Scan for the cell matching the given text and deliver its (X, Y) coordinate at center. 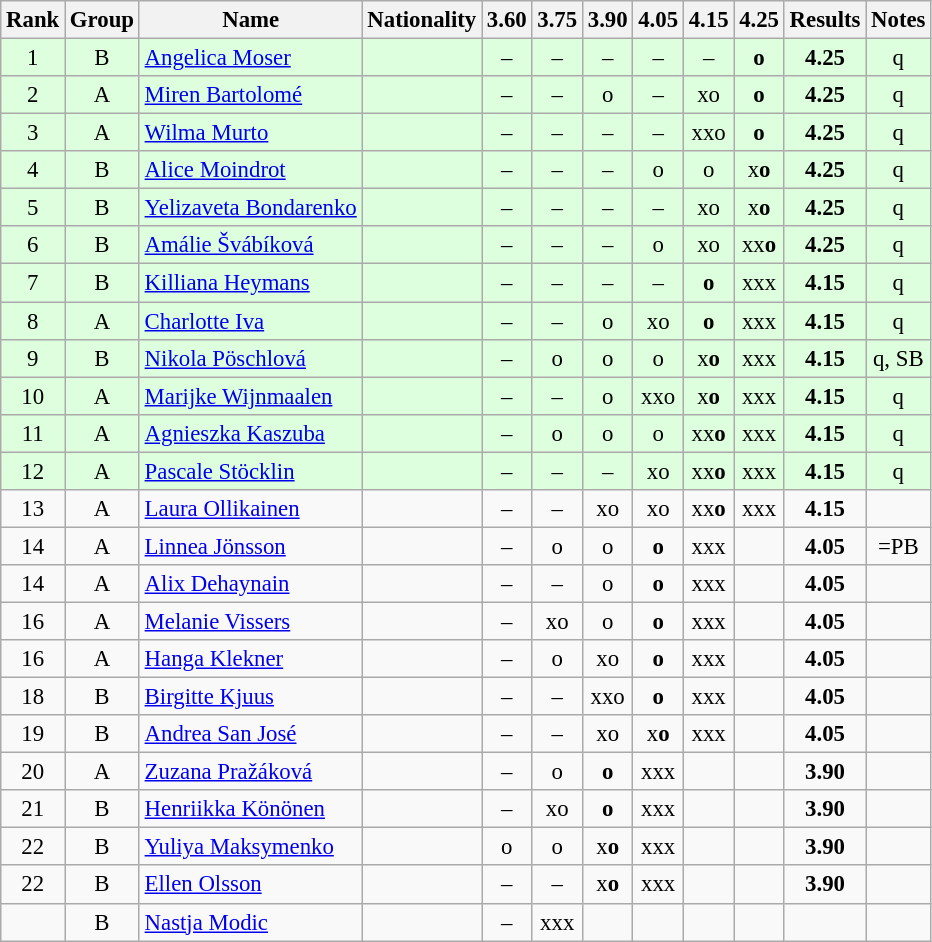
Notes (898, 20)
Birgitte Kjuus (250, 697)
Charlotte Iva (250, 321)
Yuliya Maksymenko (250, 847)
Andrea San José (250, 734)
q, SB (898, 358)
Pascale Stöcklin (250, 471)
3.60 (507, 20)
Alix Dehaynain (250, 584)
Name (250, 20)
Killiana Heymans (250, 283)
10 (33, 396)
Wilma Murto (250, 133)
20 (33, 772)
Zuzana Pražáková (250, 772)
4 (33, 170)
Agnieszka Kaszuba (250, 433)
21 (33, 809)
Rank (33, 20)
Laura Ollikainen (250, 509)
9 (33, 358)
13 (33, 509)
Results (824, 20)
2 (33, 95)
Miren Bartolomé (250, 95)
8 (33, 321)
1 (33, 58)
11 (33, 433)
Group (102, 20)
Nastja Modic (250, 922)
Angelica Moser (250, 58)
Hanga Klekner (250, 659)
Nikola Pöschlová (250, 358)
5 (33, 208)
Marijke Wijnmaalen (250, 396)
Nationality (422, 20)
=PB (898, 546)
18 (33, 697)
6 (33, 245)
Melanie Vissers (250, 621)
12 (33, 471)
Amálie Švábíková (250, 245)
3 (33, 133)
Ellen Olsson (250, 885)
Alice Moindrot (250, 170)
19 (33, 734)
Henriikka Könönen (250, 809)
Yelizaveta Bondarenko (250, 208)
7 (33, 283)
3.75 (557, 20)
Linnea Jönsson (250, 546)
